Search for the cell housing the specified text and yield its [X, Y] center coordinate. 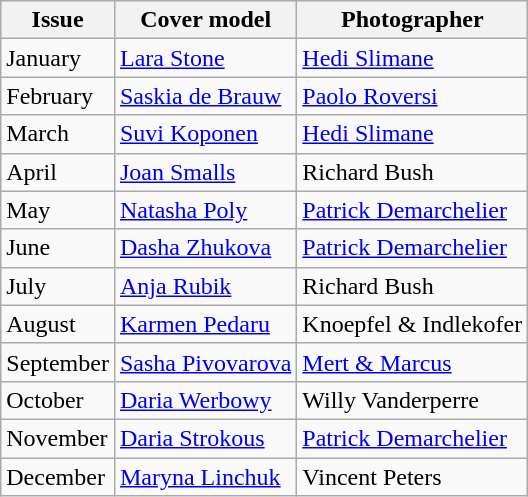
Saskia de Brauw [205, 96]
Dasha Zhukova [205, 248]
Cover model [205, 20]
March [58, 134]
Daria Strokous [205, 438]
Joan Smalls [205, 172]
January [58, 58]
September [58, 362]
Lara Stone [205, 58]
Paolo Roversi [412, 96]
Maryna Linchuk [205, 477]
February [58, 96]
Natasha Poly [205, 210]
Photographer [412, 20]
Mert & Marcus [412, 362]
Willy Vanderperre [412, 400]
Knoepfel & Indlekofer [412, 324]
Issue [58, 20]
Vincent Peters [412, 477]
May [58, 210]
November [58, 438]
Daria Werbowy [205, 400]
October [58, 400]
Sasha Pivovarova [205, 362]
December [58, 477]
Suvi Koponen [205, 134]
Anja Rubik [205, 286]
June [58, 248]
July [58, 286]
Karmen Pedaru [205, 324]
August [58, 324]
April [58, 172]
